For the text-containing cell, return its midpoint in [x, y] coordinate format. 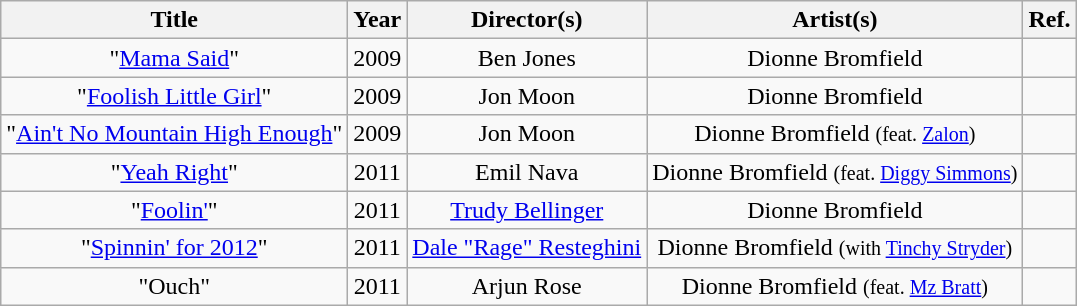
"Mama Said" [174, 58]
Artist(s) [835, 20]
"Foolish Little Girl" [174, 96]
Ref. [1050, 20]
Dale "Rage" Resteghini [527, 248]
Emil Nava [527, 172]
Director(s) [527, 20]
Ben Jones [527, 58]
"Foolin'" [174, 210]
Arjun Rose [527, 286]
Title [174, 20]
"Spinnin' for 2012" [174, 248]
Year [378, 20]
Dionne Bromfield (with Tinchy Stryder) [835, 248]
"Yeah Right" [174, 172]
"Ain't No Mountain High Enough" [174, 134]
Dionne Bromfield (feat. Diggy Simmons) [835, 172]
Dionne Bromfield (feat. Mz Bratt) [835, 286]
Trudy Bellinger [527, 210]
Dionne Bromfield (feat. Zalon) [835, 134]
"Ouch" [174, 286]
